Search for the cell housing the specified text and yield its [X, Y] center coordinate. 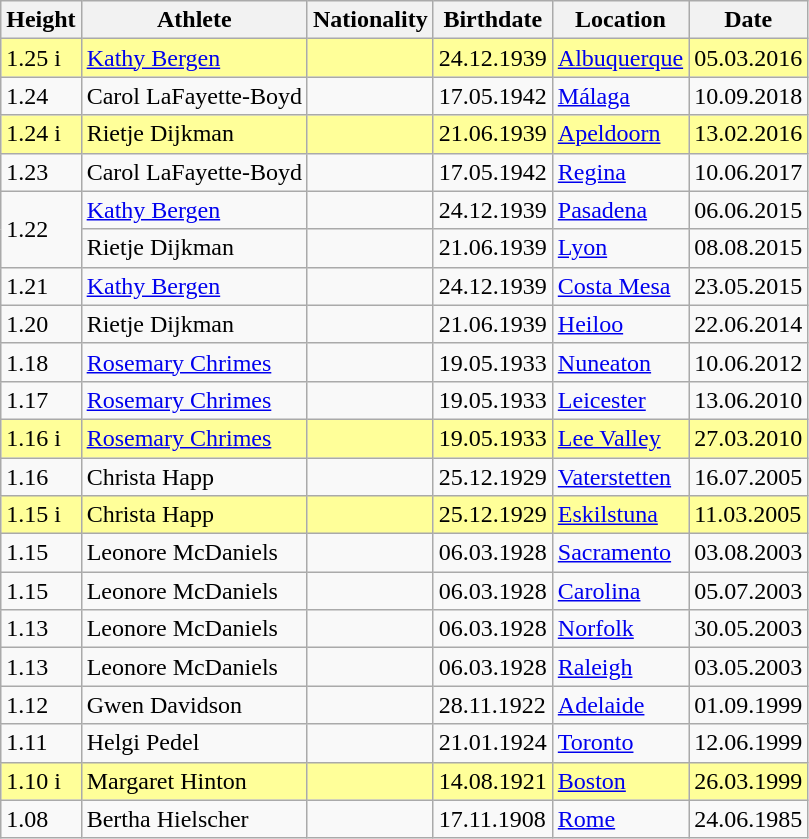
08.08.2015 [748, 248]
05.03.2016 [748, 58]
23.05.2015 [748, 286]
26.03.1999 [748, 781]
Location [620, 20]
Nuneaton [620, 362]
10.06.2017 [748, 172]
Adelaide [620, 705]
Height [41, 20]
05.07.2003 [748, 591]
Margaret Hinton [194, 781]
Raleigh [620, 667]
1.18 [41, 362]
03.08.2003 [748, 553]
1.24 i [41, 134]
Heiloo [620, 324]
27.03.2010 [748, 438]
Birthdate [492, 20]
Date [748, 20]
1.11 [41, 743]
22.06.2014 [748, 324]
Lee Valley [620, 438]
Lyon [620, 248]
1.25 i [41, 58]
Leicester [620, 400]
1.10 i [41, 781]
1.20 [41, 324]
Málaga [620, 96]
13.06.2010 [748, 400]
21.01.1924 [492, 743]
Regina [620, 172]
Nationality [370, 20]
16.07.2005 [748, 477]
Athlete [194, 20]
1.16 i [41, 438]
Helgi Pedel [194, 743]
10.06.2012 [748, 362]
Gwen Davidson [194, 705]
12.06.1999 [748, 743]
Norfolk [620, 629]
11.03.2005 [748, 515]
17.11.1908 [492, 819]
Boston [620, 781]
30.05.2003 [748, 629]
10.09.2018 [748, 96]
24.06.1985 [748, 819]
Albuquerque [620, 58]
28.11.1922 [492, 705]
03.05.2003 [748, 667]
1.23 [41, 172]
01.09.1999 [748, 705]
Apeldoorn [620, 134]
Costa Mesa [620, 286]
Bertha Hielscher [194, 819]
1.24 [41, 96]
Sacramento [620, 553]
Eskilstuna [620, 515]
Rome [620, 819]
1.12 [41, 705]
1.17 [41, 400]
14.08.1921 [492, 781]
Vaterstetten [620, 477]
Toronto [620, 743]
1.22 [41, 229]
1.08 [41, 819]
Carolina [620, 591]
1.16 [41, 477]
Pasadena [620, 210]
13.02.2016 [748, 134]
1.21 [41, 286]
06.06.2015 [748, 210]
1.15 i [41, 515]
